Output the (x, y) coordinate of the center of the cell containing the given text.  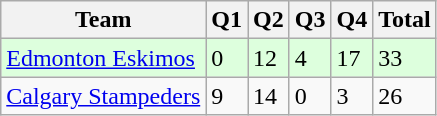
4 (310, 58)
17 (352, 58)
12 (269, 58)
Total (405, 20)
26 (405, 96)
14 (269, 96)
33 (405, 58)
Q3 (310, 20)
Calgary Stampeders (104, 96)
Team (104, 20)
3 (352, 96)
Q1 (227, 20)
Q2 (269, 20)
Edmonton Eskimos (104, 58)
Q4 (352, 20)
9 (227, 96)
